Determine the [x, y] coordinate at the center of the cell enclosing the given text.  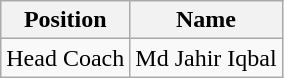
Name [206, 20]
Head Coach [66, 58]
Position [66, 20]
Md Jahir Iqbal [206, 58]
